Determine the (X, Y) coordinate at the center of the cell enclosing the given text.  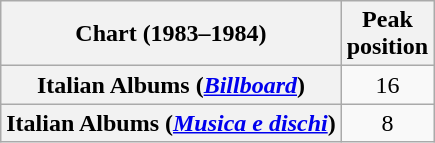
Italian Albums (Billboard) (171, 85)
8 (387, 123)
Chart (1983–1984) (171, 34)
Peakposition (387, 34)
Italian Albums (Musica e dischi) (171, 123)
16 (387, 85)
